Locate the cell with the specified text and output its (X, Y) center coordinate. 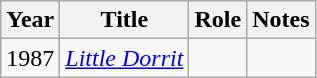
Year (30, 20)
Little Dorrit (124, 58)
Notes (281, 20)
Role (218, 20)
Title (124, 20)
1987 (30, 58)
